Return [x, y] of the center of cell containing provided text 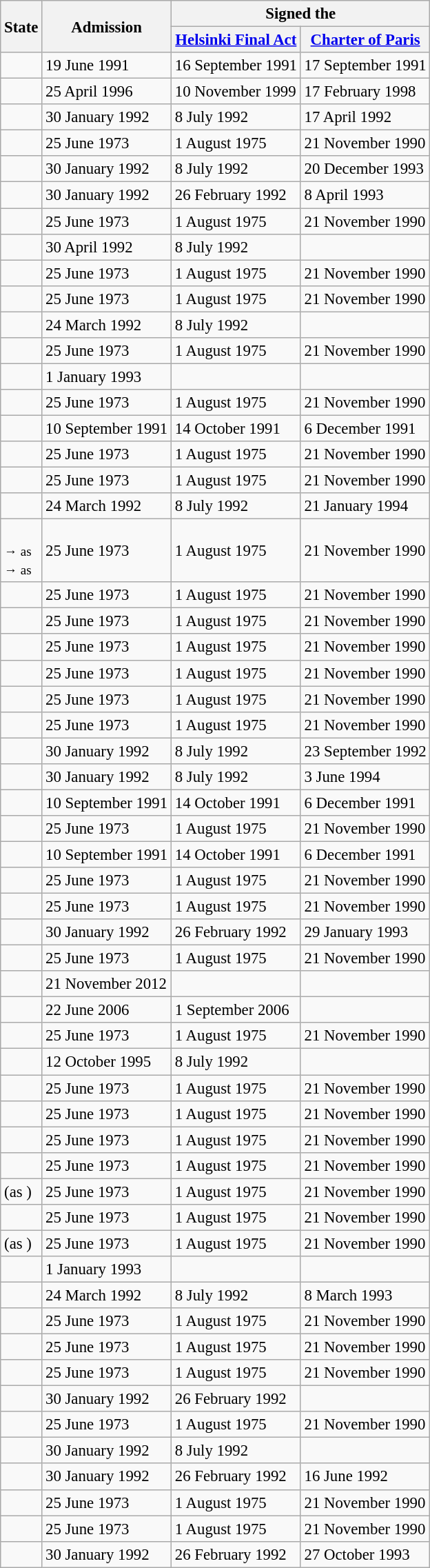
8 March 1993 [365, 1295]
1 September 2006 [236, 1010]
16 June 1992 [365, 1477]
25 April 1996 [107, 92]
Admission [107, 26]
10 November 1999 [236, 92]
Signed the [300, 14]
Helsinki Final Act [236, 40]
29 January 1993 [365, 932]
27 October 1993 [365, 1554]
→ as → as [21, 551]
21 November 2012 [107, 984]
16 September 1991 [236, 66]
21 January 1994 [365, 506]
30 April 1992 [107, 247]
Charter of Paris [365, 40]
State [21, 26]
8 April 1993 [365, 195]
3 June 1994 [365, 777]
20 December 1993 [365, 169]
17 February 1998 [365, 92]
17 April 1992 [365, 117]
22 June 2006 [107, 1010]
19 June 1991 [107, 66]
17 September 1991 [365, 66]
23 September 1992 [365, 751]
12 October 1995 [107, 1062]
